Return the (x, y) coordinate for the center point of the cell that contains the specified text.  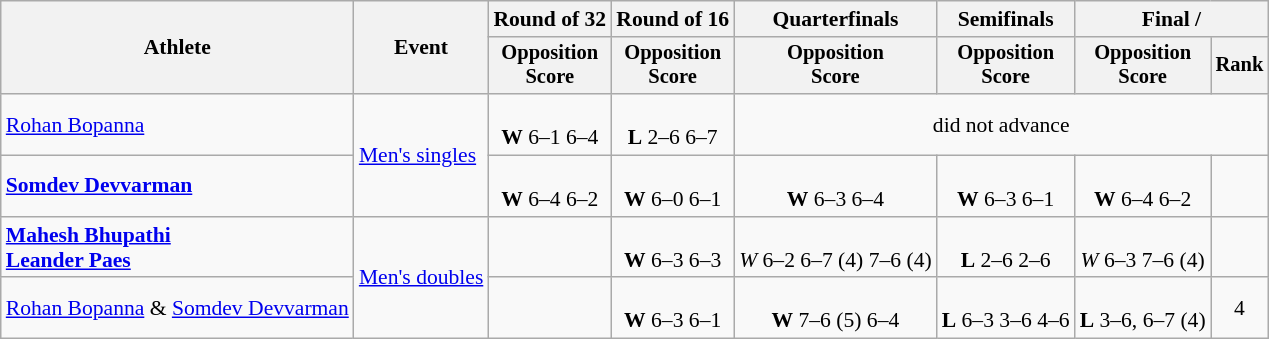
W 6–3 6–3 (672, 248)
Rank (1240, 66)
W 6–3 6–4 (836, 186)
Rohan Bopanna & Somdev Devvarman (178, 308)
Semifinals (1006, 19)
W 6–0 6–1 (672, 186)
Event (422, 48)
Final / (1172, 19)
W 6–3 7–6 (4) (1143, 248)
Men's doubles (422, 278)
Rohan Bopanna (178, 124)
Round of 32 (550, 19)
L 6–3 3–6 4–6 (1006, 308)
did not advance (1001, 124)
L 2–6 6–7 (672, 124)
W 7–6 (5) 6–4 (836, 308)
Somdev Devvarman (178, 186)
W 6–1 6–4 (550, 124)
W 6–2 6–7 (4) 7–6 (4) (836, 248)
Men's singles (422, 155)
Athlete (178, 48)
Mahesh BhupathiLeander Paes (178, 248)
4 (1240, 308)
L 2–6 2–6 (1006, 248)
L 3–6, 6–7 (4) (1143, 308)
Quarterfinals (836, 19)
Round of 16 (672, 19)
